Provide the (X, Y) coordinate of the cell's center where the given text is located.  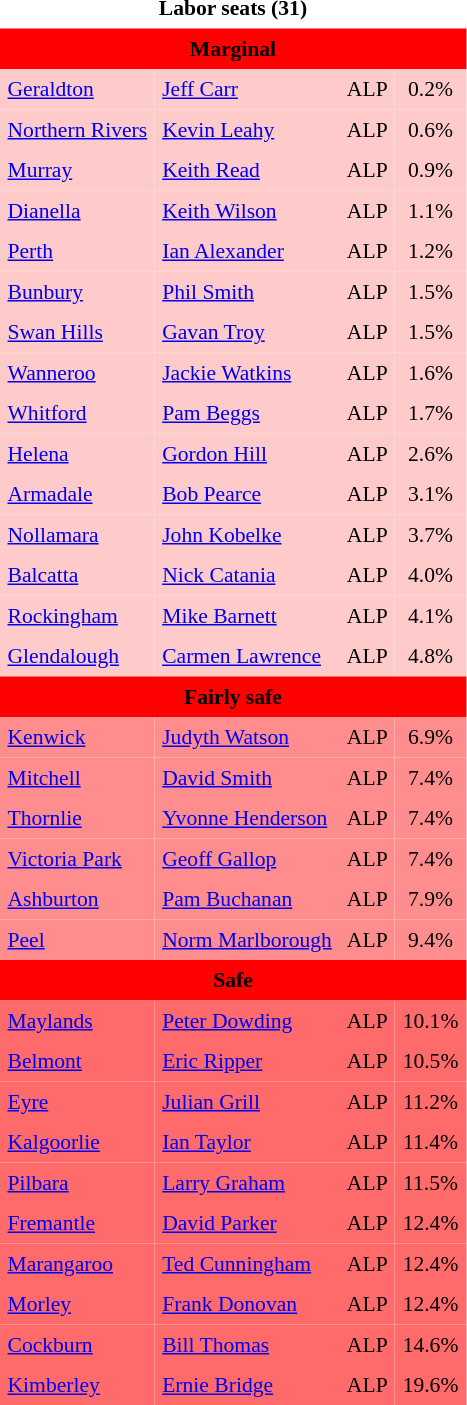
Peter Dowding (248, 1020)
Nick Catania (248, 575)
4.8% (430, 656)
Geoff Gallop (248, 858)
Belmont (78, 1061)
Kevin Leahy (248, 129)
6.9% (430, 737)
4.0% (430, 575)
3.7% (430, 534)
Ashburton (78, 899)
Helena (78, 453)
Fairly safe (233, 696)
Murray (78, 170)
Morley (78, 1304)
11.2% (430, 1101)
Judyth Watson (248, 737)
1.1% (430, 210)
0.6% (430, 129)
1.6% (430, 372)
1.2% (430, 251)
Swan Hills (78, 332)
Kalgoorlie (78, 1142)
7.9% (430, 899)
Gordon Hill (248, 453)
3.1% (430, 494)
4.1% (430, 615)
Dianella (78, 210)
Norm Marlborough (248, 939)
Ernie Bridge (248, 1385)
Perth (78, 251)
Gavan Troy (248, 332)
10.5% (430, 1061)
Mitchell (78, 777)
Safe (233, 980)
Fremantle (78, 1223)
Kimberley (78, 1385)
Bill Thomas (248, 1344)
0.9% (430, 170)
Maylands (78, 1020)
Jeff Carr (248, 89)
Wanneroo (78, 372)
Cockburn (78, 1344)
Armadale (78, 494)
Bob Pearce (248, 494)
Rockingham (78, 615)
John Kobelke (248, 534)
11.5% (430, 1182)
Eric Ripper (248, 1061)
Mike Barnett (248, 615)
Bunbury (78, 291)
Marginal (233, 48)
Pam Beggs (248, 413)
11.4% (430, 1142)
2.6% (430, 453)
Eyre (78, 1101)
1.7% (430, 413)
Pam Buchanan (248, 899)
Thornlie (78, 818)
9.4% (430, 939)
Jackie Watkins (248, 372)
Kenwick (78, 737)
Carmen Lawrence (248, 656)
Pilbara (78, 1182)
Glendalough (78, 656)
10.1% (430, 1020)
Balcatta (78, 575)
Yvonne Henderson (248, 818)
Julian Grill (248, 1101)
19.6% (430, 1385)
Northern Rivers (78, 129)
Marangaroo (78, 1263)
Geraldton (78, 89)
David Parker (248, 1223)
Peel (78, 939)
David Smith (248, 777)
Ted Cunningham (248, 1263)
Ian Taylor (248, 1142)
Frank Donovan (248, 1304)
Victoria Park (78, 858)
0.2% (430, 89)
Whitford (78, 413)
Keith Wilson (248, 210)
Phil Smith (248, 291)
14.6% (430, 1344)
Keith Read (248, 170)
Larry Graham (248, 1182)
Ian Alexander (248, 251)
Nollamara (78, 534)
